Return the [x, y] coordinate for the center point of the cell that contains the specified text.  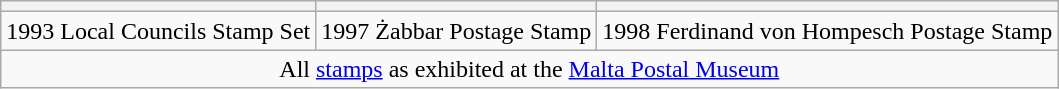
1997 Żabbar Postage Stamp [456, 31]
1998 Ferdinand von Hompesch Postage Stamp [828, 31]
All stamps as exhibited at the Malta Postal Museum [530, 69]
1993 Local Councils Stamp Set [158, 31]
